Identify which cell holds the provided text, then report its (x, y) central coordinate. 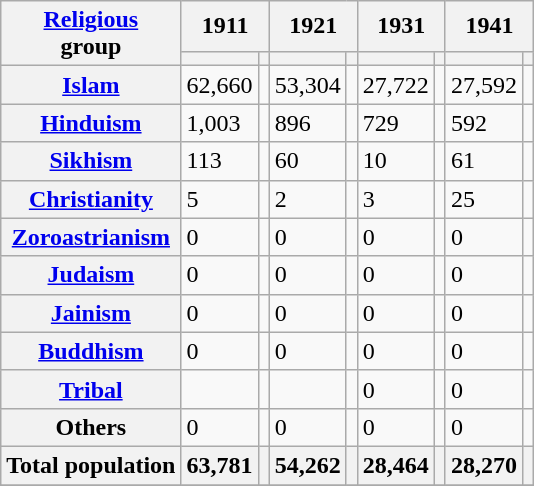
Christianity (91, 199)
3 (396, 199)
53,304 (308, 85)
Religiousgroup (91, 34)
Zoroastrianism (91, 237)
Islam (91, 85)
1931 (401, 26)
592 (484, 123)
Total population (91, 465)
63,781 (220, 465)
60 (308, 161)
5 (220, 199)
Tribal (91, 389)
1941 (489, 26)
1911 (225, 26)
Jainism (91, 313)
896 (308, 123)
54,262 (308, 465)
Sikhism (91, 161)
27,592 (484, 85)
25 (484, 199)
27,722 (396, 85)
Buddhism (91, 351)
1,003 (220, 123)
Others (91, 427)
1921 (313, 26)
729 (396, 123)
Judaism (91, 275)
2 (308, 199)
Hinduism (91, 123)
10 (396, 161)
28,464 (396, 465)
113 (220, 161)
28,270 (484, 465)
62,660 (220, 85)
61 (484, 161)
